Extract the (X, Y) coordinate from the center of the cell holding the provided text.  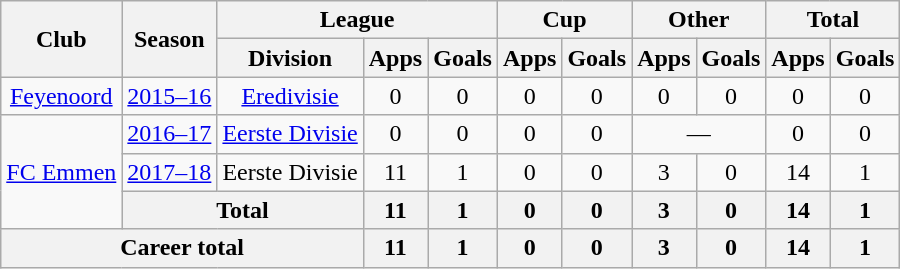
2016–17 (170, 134)
League (358, 20)
Other (699, 20)
Club (62, 39)
Feyenoord (62, 96)
Division (290, 58)
Career total (182, 248)
FC Emmen (62, 172)
— (699, 134)
Eredivisie (290, 96)
Cup (564, 20)
2017–18 (170, 172)
Season (170, 39)
2015–16 (170, 96)
